Capture the cell that displays the provided text and extract its [X, Y] central coordinate. 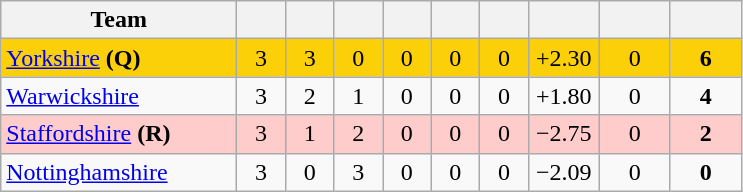
Nottinghamshire [119, 172]
−2.75 [564, 134]
+2.30 [564, 58]
Staffordshire (R) [119, 134]
6 [706, 58]
Warwickshire [119, 96]
4 [706, 96]
−2.09 [564, 172]
Yorkshire (Q) [119, 58]
+1.80 [564, 96]
Team [119, 20]
